Extract the (X, Y) coordinate from the center of the cell holding the provided text.  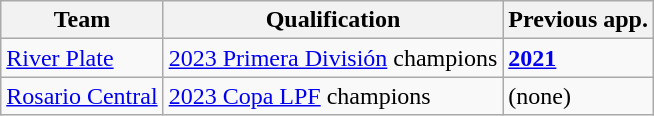
Rosario Central (82, 96)
2023 Primera División champions (333, 58)
River Plate (82, 58)
Previous app. (578, 20)
Team (82, 20)
2023 Copa LPF champions (333, 96)
2021 (578, 58)
Qualification (333, 20)
(none) (578, 96)
